Search for the cell housing the specified text and yield its (x, y) center coordinate. 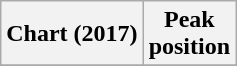
Chart (2017) (72, 34)
Peakposition (189, 34)
